Identify which cell holds the provided text, then report its [X, Y] central coordinate. 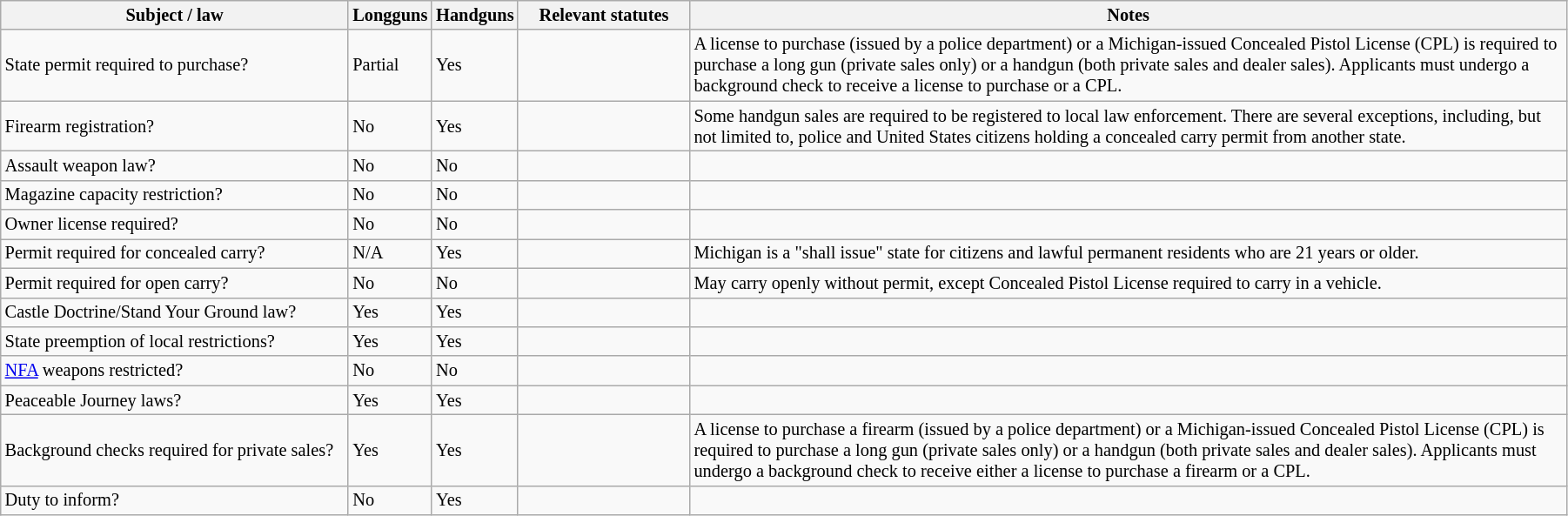
Firearm registration? [175, 126]
Handguns [475, 15]
Owner license required? [175, 224]
Assault weapon law? [175, 165]
May carry openly without permit, except Concealed Pistol License required to carry in a vehicle. [1129, 283]
Background checks required for private sales? [175, 450]
Magazine capacity restriction? [175, 195]
Permit required for concealed carry? [175, 253]
Notes [1129, 15]
N/A [390, 253]
NFA weapons restricted? [175, 371]
State preemption of local restrictions? [175, 341]
Subject / law [175, 15]
Michigan is a "shall issue" state for citizens and lawful permanent residents who are 21 years or older. [1129, 253]
Relevant statutes [604, 15]
Peaceable Journey laws? [175, 400]
Duty to inform? [175, 500]
Longguns [390, 15]
Partial [390, 65]
Permit required for open carry? [175, 283]
Castle Doctrine/Stand Your Ground law? [175, 312]
State permit required to purchase? [175, 65]
